Extract the (x, y) coordinate from the center of the cell holding the provided text.  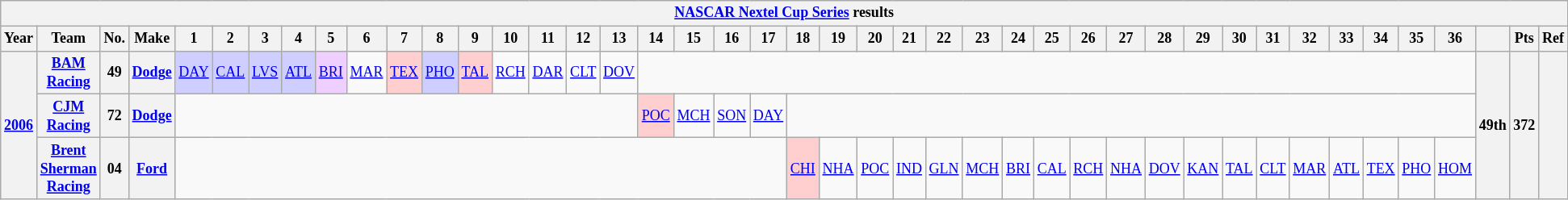
KAN (1203, 168)
32 (1310, 39)
372 (1524, 125)
31 (1272, 39)
18 (803, 39)
Ford (152, 168)
Make (152, 39)
23 (983, 39)
34 (1381, 39)
49th (1492, 125)
22 (944, 39)
6 (367, 39)
9 (475, 39)
CJM Racing (68, 116)
7 (405, 39)
NASCAR Nextel Cup Series results (785, 13)
10 (510, 39)
CHI (803, 168)
36 (1455, 39)
49 (115, 73)
Year (19, 39)
30 (1239, 39)
04 (115, 168)
28 (1164, 39)
DAR (547, 73)
15 (694, 39)
72 (115, 116)
3 (265, 39)
Ref (1553, 39)
LVS (265, 73)
2006 (19, 125)
24 (1019, 39)
26 (1088, 39)
IND (909, 168)
No. (115, 39)
29 (1203, 39)
25 (1051, 39)
1 (194, 39)
4 (299, 39)
33 (1347, 39)
16 (732, 39)
5 (331, 39)
HOM (1455, 168)
19 (838, 39)
GLN (944, 168)
20 (875, 39)
35 (1416, 39)
8 (439, 39)
SON (732, 116)
21 (909, 39)
13 (619, 39)
27 (1126, 39)
14 (656, 39)
BAM Racing (68, 73)
12 (583, 39)
Pts (1524, 39)
17 (768, 39)
Team (68, 39)
11 (547, 39)
2 (231, 39)
Brent Sherman Racing (68, 168)
